Return [x, y] of the center of cell containing provided text 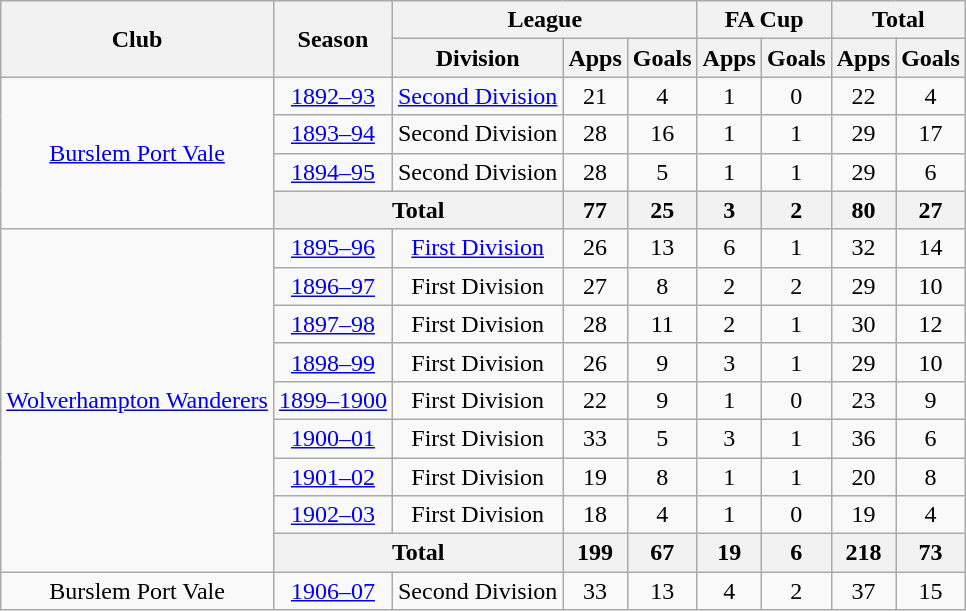
21 [595, 96]
1906–07 [332, 591]
1902–03 [332, 515]
Wolverhampton Wanderers [138, 400]
11 [662, 324]
1895–96 [332, 248]
25 [662, 210]
Season [332, 39]
80 [863, 210]
17 [931, 134]
23 [863, 400]
16 [662, 134]
Club [138, 39]
20 [863, 477]
1898–99 [332, 362]
12 [931, 324]
73 [931, 553]
15 [931, 591]
1897–98 [332, 324]
218 [863, 553]
36 [863, 438]
League [544, 20]
67 [662, 553]
1892–93 [332, 96]
1893–94 [332, 134]
199 [595, 553]
Division [477, 58]
1900–01 [332, 438]
1899–1900 [332, 400]
1894–95 [332, 172]
1896–97 [332, 286]
30 [863, 324]
32 [863, 248]
FA Cup [764, 20]
1901–02 [332, 477]
77 [595, 210]
18 [595, 515]
37 [863, 591]
14 [931, 248]
